Search for the cell housing the specified text and yield its (x, y) center coordinate. 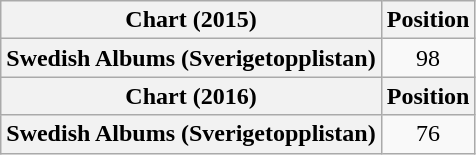
98 (428, 58)
76 (428, 134)
Chart (2015) (191, 20)
Chart (2016) (191, 96)
